From the cell containing the given text, extract its center point as (X, Y) coordinate. 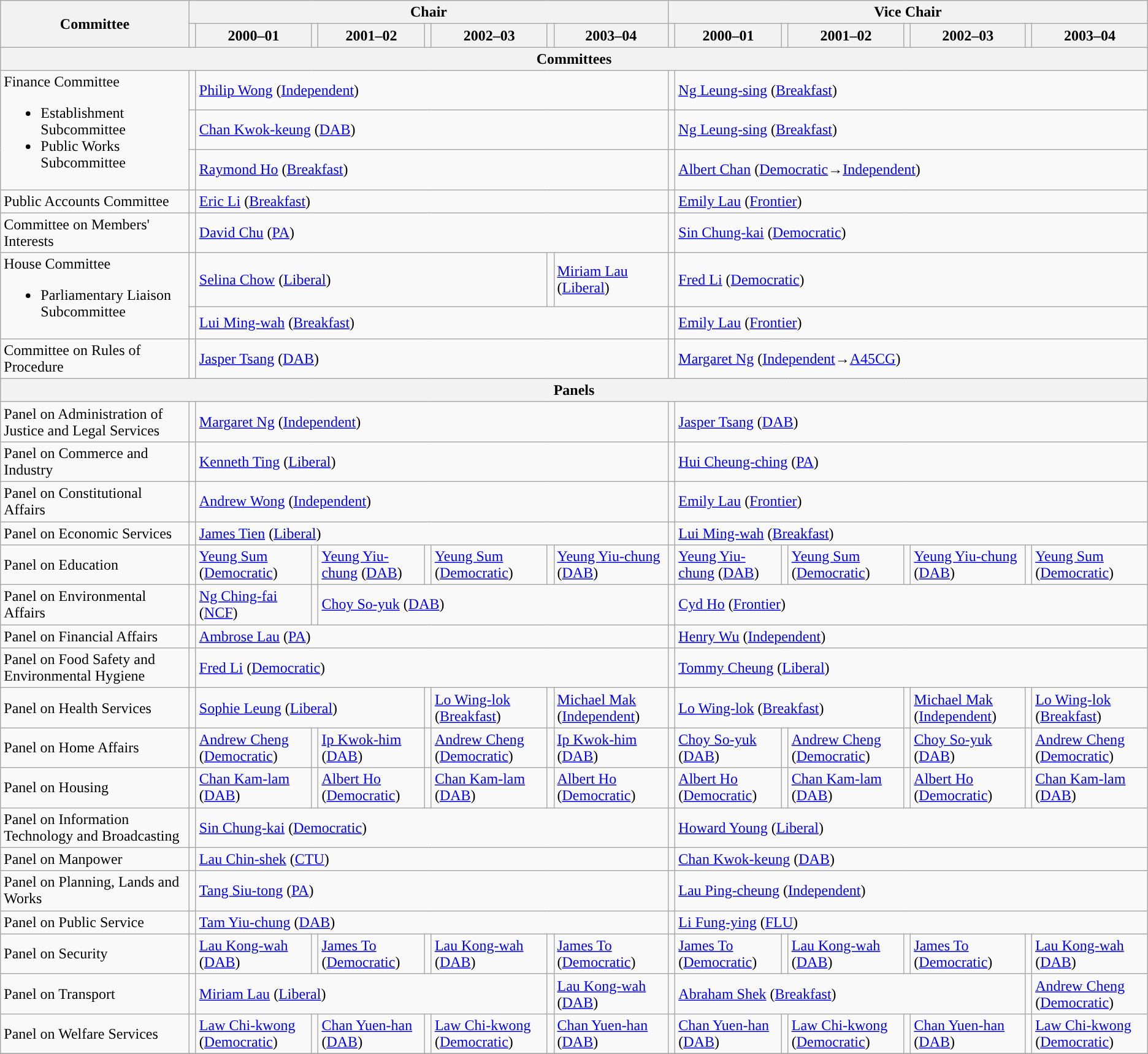
Panel on Manpower (94, 859)
Andrew Wong (Independent) (432, 502)
Public Accounts Committee (94, 201)
Panel on Planning, Lands and Works (94, 890)
Kenneth Ting (Liberal) (432, 461)
Ng Ching-fai (NCF) (254, 605)
Eric Li (Breakfast) (432, 201)
Ambrose Lau (PA) (432, 636)
Sophie Leung (Liberal) (310, 708)
Tang Siu-tong (PA) (432, 890)
Li Fung-ying (FLU) (911, 922)
House CommitteeParliamentary Liaison Subcommittee (94, 296)
Panel on Economic Services (94, 533)
Panel on Welfare Services (94, 1034)
Tam Yiu-chung (DAB) (432, 922)
Lau Chin-shek (CTU) (432, 859)
Panel on Transport (94, 993)
Panel on Home Affairs (94, 748)
Panel on Commerce and Industry (94, 461)
Panel on Health Services (94, 708)
Panel on Information Technology and Broadcasting (94, 828)
Panel on Financial Affairs (94, 636)
Lau Ping-cheung (Independent) (911, 890)
Panel on Administration of Justice and Legal Services (94, 422)
Vice Chair (908, 12)
Raymond Ho (Breakfast) (432, 169)
Committee on Members' Interests (94, 233)
Panel on Housing (94, 787)
Howard Young (Liberal) (911, 828)
Committee (94, 24)
Panel on Constitutional Affairs (94, 502)
Panel on Food Safety and Environmental Hygiene (94, 668)
Philip Wong (Independent) (432, 91)
Panels (574, 390)
Cyd Ho (Frontier) (911, 605)
Committees (574, 59)
David Chu (PA) (432, 233)
Selina Chow (Liberal) (372, 280)
Margaret Ng (Independent→A45CG) (911, 358)
Panel on Education (94, 565)
Panel on Environmental Affairs (94, 605)
Committee on Rules of Procedure (94, 358)
Henry Wu (Independent) (911, 636)
Panel on Security (94, 954)
Panel on Public Service (94, 922)
James Tien (Liberal) (432, 533)
Albert Chan (Democratic→Independent) (911, 169)
Chair (428, 12)
Margaret Ng (Independent) (432, 422)
Abraham Shek (Breakfast) (850, 993)
Finance CommitteeEstablishment SubcommitteePublic Works Subcommittee (94, 130)
Hui Cheung-ching (PA) (911, 461)
Tommy Cheung (Liberal) (911, 668)
